From the cell containing the given text, extract its center point as (X, Y) coordinate. 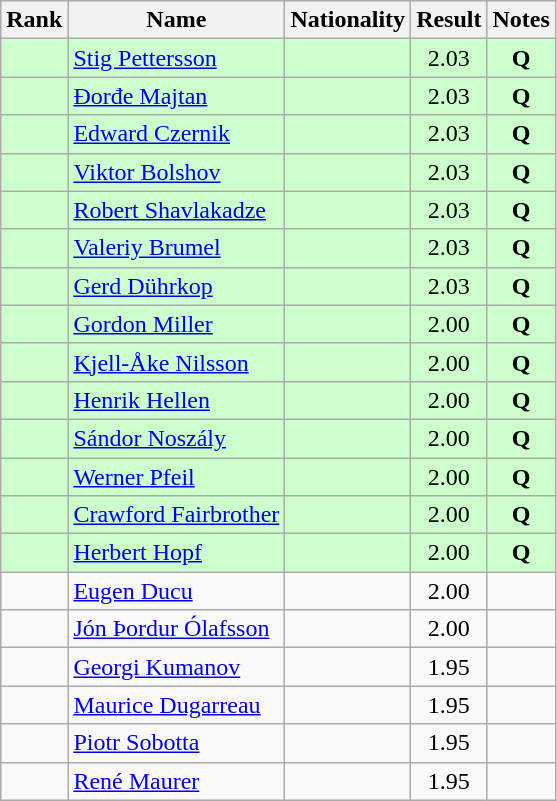
Valeriy Brumel (176, 248)
Georgi Kumanov (176, 667)
Kjell-Åke Nilsson (176, 362)
Maurice Dugarreau (176, 705)
Eugen Ducu (176, 591)
Piotr Sobotta (176, 743)
Name (176, 20)
Viktor Bolshov (176, 172)
Result (449, 20)
Stig Pettersson (176, 58)
Gerd Dührkop (176, 286)
Henrik Hellen (176, 400)
Robert Shavlakadze (176, 210)
Jón Þordur Ólafsson (176, 629)
Gordon Miller (176, 324)
Notes (521, 20)
Edward Czernik (176, 134)
Herbert Hopf (176, 553)
Crawford Fairbrother (176, 515)
Sándor Noszály (176, 438)
Nationality (348, 20)
Rank (34, 20)
Werner Pfeil (176, 477)
Đorđe Majtan (176, 96)
René Maurer (176, 781)
